From the cell containing the given text, extract its center point as [x, y] coordinate. 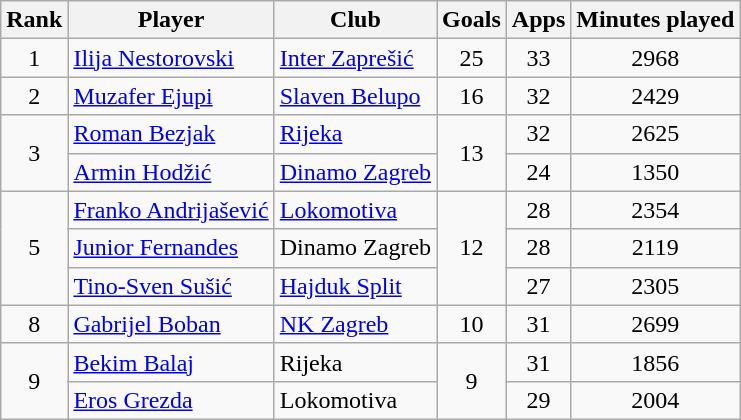
13 [472, 153]
Junior Fernandes [171, 248]
Gabrijel Boban [171, 324]
Ilija Nestorovski [171, 58]
1350 [656, 172]
2 [34, 96]
Tino-Sven Sušić [171, 286]
2354 [656, 210]
1856 [656, 362]
Inter Zaprešić [355, 58]
10 [472, 324]
2625 [656, 134]
5 [34, 248]
3 [34, 153]
Apps [538, 20]
Goals [472, 20]
Minutes played [656, 20]
2429 [656, 96]
24 [538, 172]
Club [355, 20]
Slaven Belupo [355, 96]
Roman Bezjak [171, 134]
Eros Grezda [171, 400]
2305 [656, 286]
1 [34, 58]
33 [538, 58]
Armin Hodžić [171, 172]
Franko Andrijašević [171, 210]
16 [472, 96]
Bekim Balaj [171, 362]
2968 [656, 58]
2699 [656, 324]
Player [171, 20]
8 [34, 324]
27 [538, 286]
Rank [34, 20]
Muzafer Ejupi [171, 96]
Hajduk Split [355, 286]
25 [472, 58]
29 [538, 400]
2004 [656, 400]
NK Zagreb [355, 324]
12 [472, 248]
2119 [656, 248]
